Return [x, y] of the center of cell containing provided text 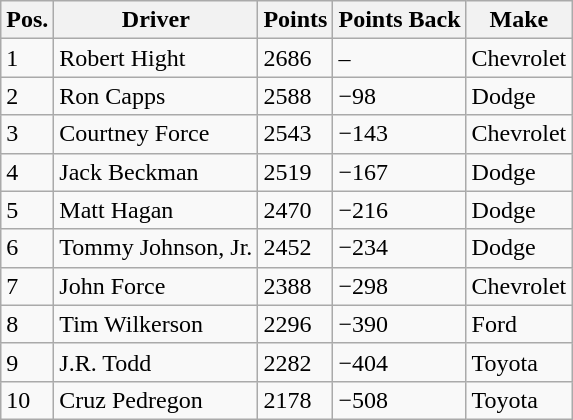
−508 [400, 400]
−234 [400, 248]
−298 [400, 286]
Jack Beckman [156, 172]
2470 [296, 210]
10 [28, 400]
Tommy Johnson, Jr. [156, 248]
Ron Capps [156, 96]
4 [28, 172]
Robert Hight [156, 58]
8 [28, 324]
John Force [156, 286]
2452 [296, 248]
2296 [296, 324]
J.R. Todd [156, 362]
2588 [296, 96]
−143 [400, 134]
7 [28, 286]
1 [28, 58]
Points [296, 20]
2178 [296, 400]
2543 [296, 134]
Driver [156, 20]
2686 [296, 58]
Cruz Pedregon [156, 400]
2282 [296, 362]
– [400, 58]
Matt Hagan [156, 210]
−404 [400, 362]
Pos. [28, 20]
3 [28, 134]
Points Back [400, 20]
2 [28, 96]
−216 [400, 210]
Make [519, 20]
5 [28, 210]
2519 [296, 172]
2388 [296, 286]
9 [28, 362]
Courtney Force [156, 134]
−98 [400, 96]
Ford [519, 324]
−167 [400, 172]
6 [28, 248]
Tim Wilkerson [156, 324]
−390 [400, 324]
